Find where the given text appears and provide that cell's center as (X, Y) coordinate. 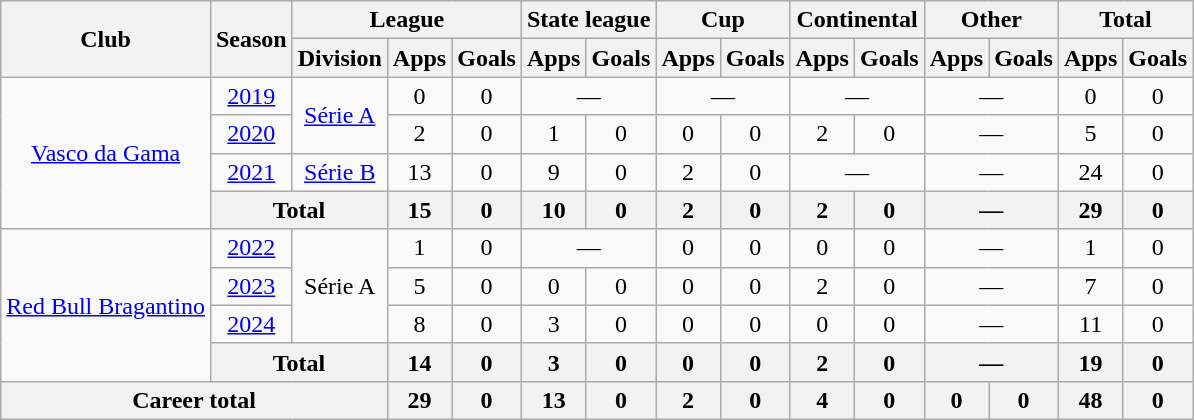
19 (1090, 362)
8 (419, 324)
10 (553, 210)
Season (251, 39)
4 (822, 400)
14 (419, 362)
State league (588, 20)
Club (106, 39)
2023 (251, 286)
2021 (251, 172)
2024 (251, 324)
9 (553, 172)
Division (340, 58)
Red Bull Bragantino (106, 305)
Vasco da Gama (106, 153)
48 (1090, 400)
Série B (340, 172)
Cup (723, 20)
15 (419, 210)
Other (991, 20)
2020 (251, 134)
11 (1090, 324)
7 (1090, 286)
League (406, 20)
2022 (251, 248)
2019 (251, 96)
Continental (857, 20)
24 (1090, 172)
Career total (194, 400)
